From the cell containing the given text, extract its center point as (x, y) coordinate. 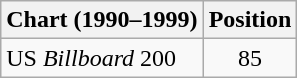
US Billboard 200 (102, 58)
Position (250, 20)
Chart (1990–1999) (102, 20)
85 (250, 58)
